For the text-containing cell, return its midpoint in [X, Y] coordinate format. 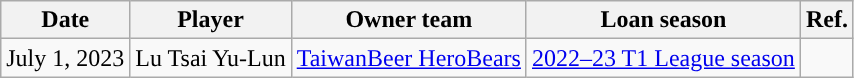
Owner team [408, 20]
2022–23 T1 League season [663, 58]
Lu Tsai Yu-Lun [210, 58]
TaiwanBeer HeroBears [408, 58]
July 1, 2023 [66, 58]
Loan season [663, 20]
Player [210, 20]
Ref. [826, 20]
Date [66, 20]
